Find where the given text appears and provide that cell's center as [x, y] coordinate. 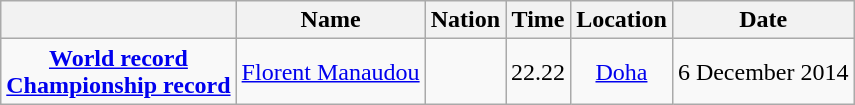
Name [330, 20]
World recordChampionship record [118, 72]
Nation [465, 20]
Time [538, 20]
Location [622, 20]
Doha [622, 72]
Florent Manaudou [330, 72]
Date [763, 20]
22.22 [538, 72]
6 December 2014 [763, 72]
